Return [x, y] of the center of cell containing provided text 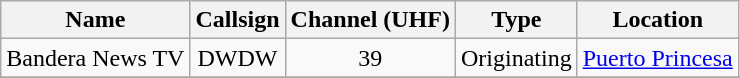
Puerto Princesa [658, 58]
Bandera News TV [96, 58]
Name [96, 20]
Type [516, 20]
Channel (UHF) [370, 20]
39 [370, 58]
Originating [516, 58]
Callsign [238, 20]
DWDW [238, 58]
Location [658, 20]
